From the cell containing the given text, extract its center point as [x, y] coordinate. 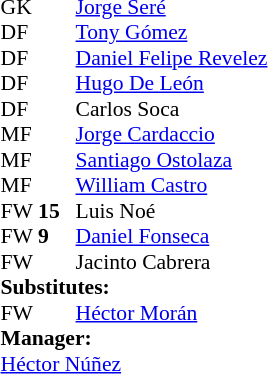
Santiago Ostolaza [172, 160]
Daniel Fonseca [172, 237]
Héctor Morán [172, 313]
Manager: [134, 339]
Hugo De León [172, 83]
Tony Gómez [172, 33]
9 [57, 237]
Luis Noé [172, 211]
Substitutes: [134, 287]
Jorge Cardaccio [172, 135]
Carlos Soca [172, 109]
William Castro [172, 185]
Jacinto Cabrera [172, 262]
Daniel Felipe Revelez [172, 58]
15 [57, 211]
